Capture the cell that displays the provided text and extract its [X, Y] central coordinate. 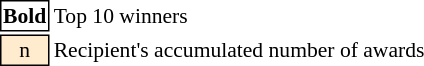
n [24, 50]
Bold [24, 16]
